Detect which cell encompasses the target text, then output its [X, Y] center coordinate. 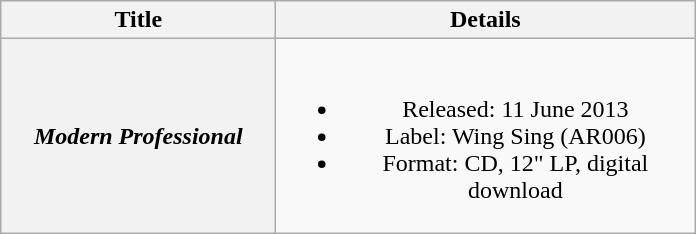
Title [138, 20]
Details [486, 20]
Released: 11 June 2013Label: Wing Sing (AR006)Format: CD, 12" LP, digital download [486, 136]
Modern Professional [138, 136]
